Extract the [X, Y] coordinate from the center of the cell holding the provided text.  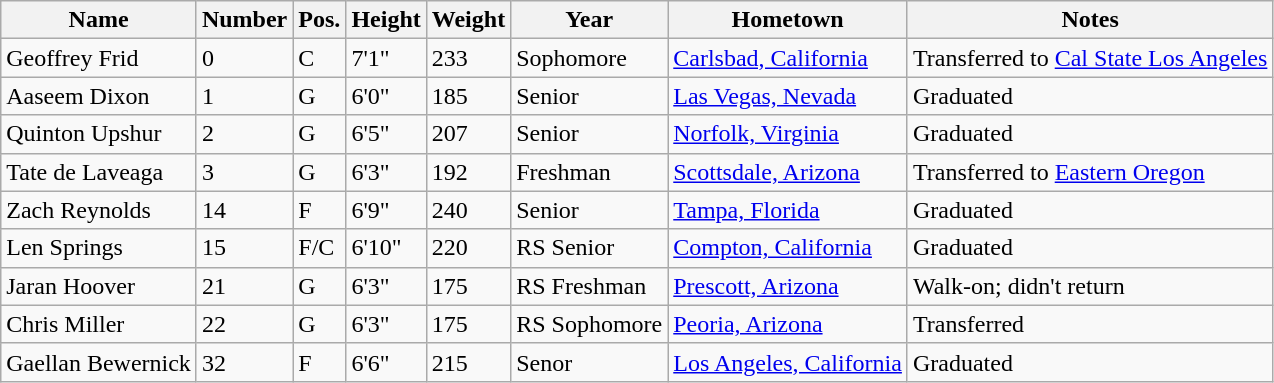
Geoffrey Frid [99, 58]
6'10" [386, 248]
14 [244, 210]
6'6" [386, 362]
6'0" [386, 96]
Tampa, Florida [788, 210]
Height [386, 20]
RS Freshman [590, 286]
1 [244, 96]
Transferred to Cal State Los Angeles [1090, 58]
Los Angeles, California [788, 362]
Transferred [1090, 324]
0 [244, 58]
Transferred to Eastern Oregon [1090, 172]
Gaellan Bewernick [99, 362]
Carlsbad, California [788, 58]
RS Senior [590, 248]
215 [468, 362]
Aaseem Dixon [99, 96]
32 [244, 362]
21 [244, 286]
192 [468, 172]
Scottsdale, Arizona [788, 172]
Freshman [590, 172]
3 [244, 172]
Jaran Hoover [99, 286]
RS Sophomore [590, 324]
7'1" [386, 58]
Len Springs [99, 248]
15 [244, 248]
Pos. [320, 20]
F/C [320, 248]
Compton, California [788, 248]
185 [468, 96]
Quinton Upshur [99, 134]
Notes [1090, 20]
233 [468, 58]
6'9" [386, 210]
Year [590, 20]
Tate de Laveaga [99, 172]
Weight [468, 20]
Peoria, Arizona [788, 324]
220 [468, 248]
6'5" [386, 134]
Zach Reynolds [99, 210]
Las Vegas, Nevada [788, 96]
2 [244, 134]
Walk-on; didn't return [1090, 286]
22 [244, 324]
Name [99, 20]
207 [468, 134]
Hometown [788, 20]
Sophomore [590, 58]
240 [468, 210]
Norfolk, Virginia [788, 134]
C [320, 58]
Chris Miller [99, 324]
Senor [590, 362]
Number [244, 20]
Prescott, Arizona [788, 286]
